Locate the cell with the specified text and output its (x, y) center coordinate. 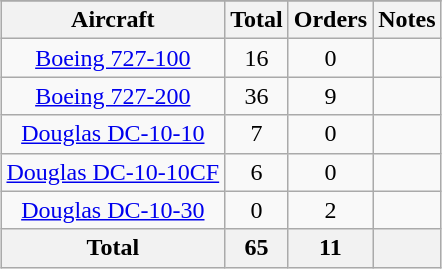
Douglas DC-10-10 (113, 134)
6 (257, 172)
Douglas DC-10-30 (113, 210)
9 (330, 96)
Boeing 727-200 (113, 96)
2 (330, 210)
Douglas DC-10-10CF (113, 172)
Boeing 727-100 (113, 58)
16 (257, 58)
65 (257, 248)
Orders (330, 20)
36 (257, 96)
Aircraft (113, 20)
7 (257, 134)
11 (330, 248)
Notes (407, 20)
